Determine the [x, y] coordinate at the center of the cell enclosing the given text.  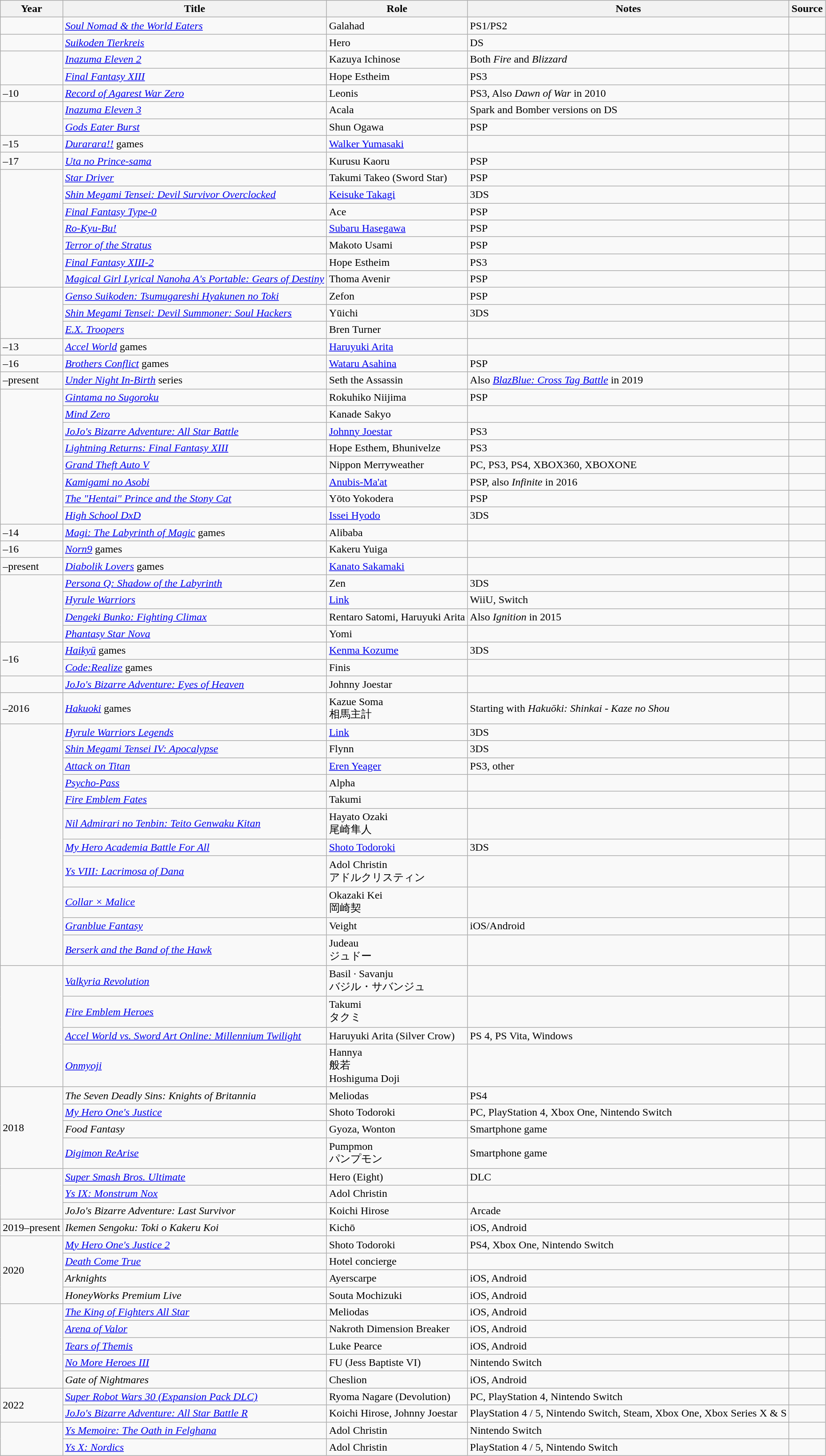
Ys X: Nordics [194, 1447]
Kazuya Ichinose [397, 59]
My Hero One's Justice 2 [194, 1244]
Food Fantasy [194, 1129]
Uta no Prince-sama [194, 161]
Magical Girl Lyrical Nanoha A's Portable: Gears of Destiny [194, 279]
Final Fantasy XIII-2 [194, 262]
Koichi Hirose, Johnny Joestar [397, 1413]
Hyrule Warriors Legends [194, 732]
Attack on Titan [194, 766]
Luke Pearce [397, 1346]
–2016 [31, 708]
Title [194, 9]
Lightning Returns: Final Fantasy XIII [194, 448]
Ys VIII: Lacrimosa of Dana [194, 872]
–10 [31, 93]
Ro-Kyu-Bu! [194, 229]
Ys IX: Monstrum Nox [194, 1194]
Takumi タクミ [397, 1012]
Accel World games [194, 347]
Zen [397, 583]
Shin Megami Tensei: Devil Summoner: Soul Hackers [194, 313]
Ace [397, 212]
Accel World vs. Sword Art Online: Millennium Twilight [194, 1036]
Tears of Themis [194, 1346]
Adol Christinアドルクリスティン [397, 872]
Soul Nomad & the World Eaters [194, 26]
PC, PS3, PS4, XBOX360, XBOXONE [628, 465]
Year [31, 9]
Notes [628, 9]
2018 [31, 1128]
PlayStation 4 / 5, Nintendo Switch, Steam, Xbox One, Xbox Series X & S [628, 1413]
Super Robot Wars 30 (Expansion Pack DLC) [194, 1397]
The Seven Deadly Sins: Knights of Britannia [194, 1095]
Zefon [397, 296]
Spark and Bomber versions on DS [628, 110]
JoJo's Bizarre Adventure: All Star Battle R [194, 1413]
Veight [397, 926]
Judeauジュドー [397, 950]
Dengeki Bunko: Fighting Climax [194, 617]
Arcade [628, 1211]
Source [807, 9]
Digimon ReArise [194, 1153]
Record of Agarest War Zero [194, 93]
Makoto Usami [397, 245]
Kazue Soma相馬主計 [397, 708]
Final Fantasy Type-0 [194, 212]
Ikemen Sengoku: Toki o Kakeru Koi [194, 1227]
Durarara!! games [194, 144]
Starting with Hakuōki: Shinkai - Kaze no Shou [628, 708]
WiiU, Switch [628, 600]
E.X. Troopers [194, 330]
Super Smash Bros. Ultimate [194, 1177]
Hero (Eight) [397, 1177]
Shin Megami Tensei: Devil Survivor Overclocked [194, 194]
Death Come True [194, 1261]
Star Driver [194, 178]
JoJo's Bizarre Adventure: All Star Battle [194, 431]
Arknights [194, 1278]
Keisuke Takagi [397, 194]
2019–present [31, 1227]
PS1/PS2 [628, 26]
Grand Theft Auto V [194, 465]
2022 [31, 1405]
Diabolik Lovers games [194, 566]
PS4, Xbox One, Nintendo Switch [628, 1244]
The King of Fighters All Star [194, 1312]
Genso Suikoden: Tsumugareshi Hyakunen no Toki [194, 296]
Subaru Hasegawa [397, 229]
PSP, also Infinite in 2016 [628, 481]
Nil Admirari no Tenbin: Teito Genwaku Kitan [194, 824]
Cheslion [397, 1380]
Finis [397, 667]
Inazuma Eleven 3 [194, 110]
Arena of Valor [194, 1329]
Role [397, 9]
Magi: The Labyrinth of Magic games [194, 533]
Haikyū games [194, 651]
Shin Megami Tensei IV: Apocalypse [194, 749]
Okazaki Kei岡崎契 [397, 902]
Anubis-Ma'at [397, 481]
–17 [31, 161]
Fire Emblem Heroes [194, 1012]
Kichō [397, 1227]
Nakroth Dimension Breaker [397, 1329]
Rentaro Satomi, Haruyuki Arita [397, 617]
Issei Hyodo [397, 516]
–13 [31, 347]
Gintama no Sugoroku [194, 397]
Hannya 般若 Hoshiguma Doji [397, 1066]
Granblue Fantasy [194, 926]
Yomi [397, 634]
Gate of Nightmares [194, 1380]
Onmyoji [194, 1066]
High School DxD [194, 516]
Nippon Merryweather [397, 465]
DS [628, 43]
Inazuma Eleven 2 [194, 59]
Hope Esthem, Bhunivelze [397, 448]
Hakuoki games [194, 708]
Galahad [397, 26]
Fire Emblem Fates [194, 800]
JoJo's Bizarre Adventure: Last Survivor [194, 1211]
Seth the Assassin [397, 380]
My Hero Academia Battle For All [194, 848]
Flynn [397, 749]
Takumi [397, 800]
Both Fire and Blizzard [628, 59]
PS3, Also Dawn of War in 2010 [628, 93]
Takumi Takeo (Sword Star) [397, 178]
Koichi Hirose [397, 1211]
Final Fantasy XIII [194, 76]
Norn9 games [194, 549]
DLC [628, 1177]
PS3, other [628, 766]
Thoma Avenir [397, 279]
Ys Memoire: The Oath in Felghana [194, 1430]
Eren Yeager [397, 766]
PS 4, PS Vita, Windows [628, 1036]
Basil · Savanjuバジル・サバンジュ [397, 981]
Acala [397, 110]
FU (Jess Baptiste VI) [397, 1363]
Wataru Asahina [397, 363]
Terror of the Stratus [194, 245]
PlayStation 4 / 5, Nintendo Switch [628, 1447]
Valkyria Revolution [194, 981]
Bren Turner [397, 330]
PC, PlayStation 4, Nintendo Switch [628, 1397]
Under Night In-Birth series [194, 380]
PC, PlayStation 4, Xbox One, Nintendo Switch [628, 1112]
Suikoden Tierkreis [194, 43]
Mind Zero [194, 414]
Brothers Conflict games [194, 363]
Pumpmonパンプモン [397, 1153]
2020 [31, 1270]
iOS/Android [628, 926]
Haruyuki Arita (Silver Crow) [397, 1036]
Haruyuki Arita [397, 347]
Hyrule Warriors [194, 600]
Gods Eater Burst [194, 127]
The "Hentai" Prince and the Stony Cat [194, 499]
Phantasy Star Nova [194, 634]
Shun Ogawa [397, 127]
Yūichi [397, 313]
Kenma Kozume [397, 651]
Gyoza, Wonton [397, 1129]
Alibaba [397, 533]
–14 [31, 533]
No More Heroes III [194, 1363]
Kurusu Kaoru [397, 161]
Rokuhiko Niijima [397, 397]
Hero [397, 43]
My Hero One's Justice [194, 1112]
–15 [31, 144]
Alpha [397, 783]
Hayato Ozaki尾崎隼人 [397, 824]
Ayerscarpe [397, 1278]
HoneyWorks Premium Live [194, 1295]
Leonis [397, 93]
Hotel concierge [397, 1261]
Yōto Yokodera [397, 499]
Ryoma Nagare (Devolution) [397, 1397]
Souta Mochizuki [397, 1295]
JoJo's Bizarre Adventure: Eyes of Heaven [194, 684]
Berserk and the Band of the Hawk [194, 950]
Also Ignition in 2015 [628, 617]
Kakeru Yuiga [397, 549]
Collar × Malice [194, 902]
Kamigami no Asobi [194, 481]
Kanato Sakamaki [397, 566]
Kanade Sakyo [397, 414]
Walker Yumasaki [397, 144]
Code:Realize games [194, 667]
PS4 [628, 1095]
Persona Q: Shadow of the Labyrinth [194, 583]
Psycho-Pass [194, 783]
Also BlazBlue: Cross Tag Battle in 2019 [628, 380]
